Scan for the cell matching the given text and deliver its [x, y] coordinate at center. 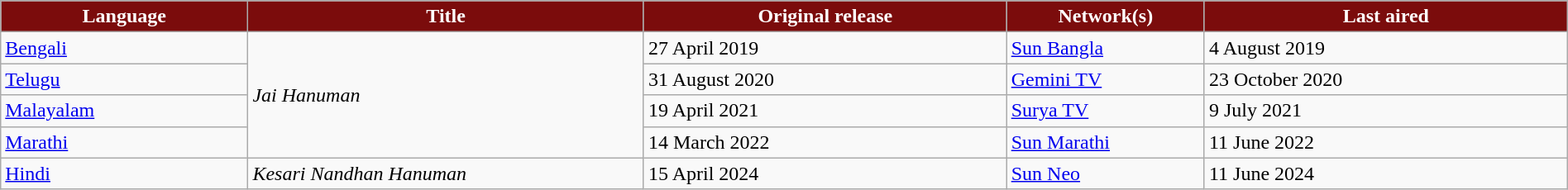
Malayalam [124, 111]
Network(s) [1105, 17]
14 March 2022 [825, 142]
Original release [825, 17]
19 April 2021 [825, 111]
23 October 2020 [1386, 79]
11 June 2024 [1386, 173]
Title [447, 17]
Sun Marathi [1105, 142]
4 August 2019 [1386, 48]
27 April 2019 [825, 48]
15 April 2024 [825, 173]
Sun Neo [1105, 173]
Hindi [124, 173]
Jai Hanuman [447, 95]
Marathi [124, 142]
Kesari Nandhan Hanuman [447, 173]
Last aired [1386, 17]
Bengali [124, 48]
Telugu [124, 79]
Surya TV [1105, 111]
Sun Bangla [1105, 48]
9 July 2021 [1386, 111]
Gemini TV [1105, 79]
31 August 2020 [825, 79]
Language [124, 17]
11 June 2022 [1386, 142]
